Search for the cell housing the specified text and yield its [X, Y] center coordinate. 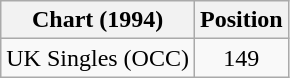
149 [241, 58]
Position [241, 20]
UK Singles (OCC) [98, 58]
Chart (1994) [98, 20]
